From the cell containing the given text, extract its center point as (X, Y) coordinate. 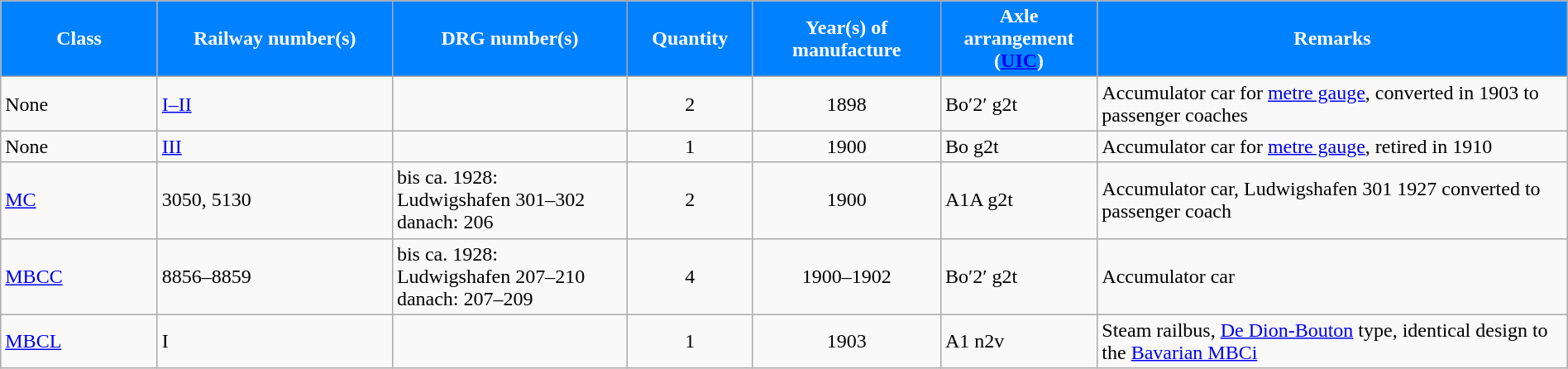
A1A g2t (1019, 200)
A1 n2v (1019, 341)
MBCC (79, 276)
4 (691, 276)
Remarks (1332, 39)
8856–8859 (275, 276)
1898 (847, 104)
Year(s) of manufacture (847, 39)
I–II (275, 104)
Accumulator car (1332, 276)
Accumulator car for metre gauge, converted in 1903 to passenger coaches (1332, 104)
MC (79, 200)
bis ca. 1928: Ludwigshafen 207–210 danach: 207–209 (509, 276)
Railway number(s) (275, 39)
III (275, 146)
3050, 5130 (275, 200)
bis ca. 1928: Ludwigshafen 301–302 danach: 206 (509, 200)
I (275, 341)
Class (79, 39)
Quantity (691, 39)
1900–1902 (847, 276)
Accumulator car for metre gauge, retired in 1910 (1332, 146)
MBCL (79, 341)
Steam railbus, De Dion-Bouton type, identical design to the Bavarian MBCi (1332, 341)
Accumulator car, Ludwigshafen 301 1927 converted to passenger coach (1332, 200)
DRG number(s) (509, 39)
Bo g2t (1019, 146)
Axle arrangement (UIC) (1019, 39)
1903 (847, 341)
